Detect which cell encompasses the target text, then output its (X, Y) center coordinate. 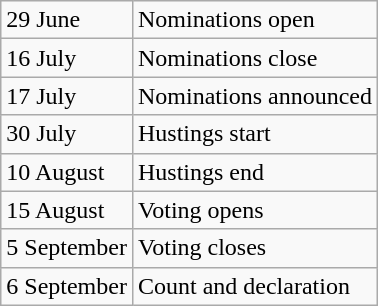
30 July (67, 134)
15 August (67, 210)
Nominations close (254, 58)
29 June (67, 20)
5 September (67, 248)
Hustings end (254, 172)
Nominations announced (254, 96)
Hustings start (254, 134)
16 July (67, 58)
Voting closes (254, 248)
17 July (67, 96)
Count and declaration (254, 286)
10 August (67, 172)
6 September (67, 286)
Nominations open (254, 20)
Voting opens (254, 210)
